Provide the [X, Y] coordinate of the cell's center where the given text is located.  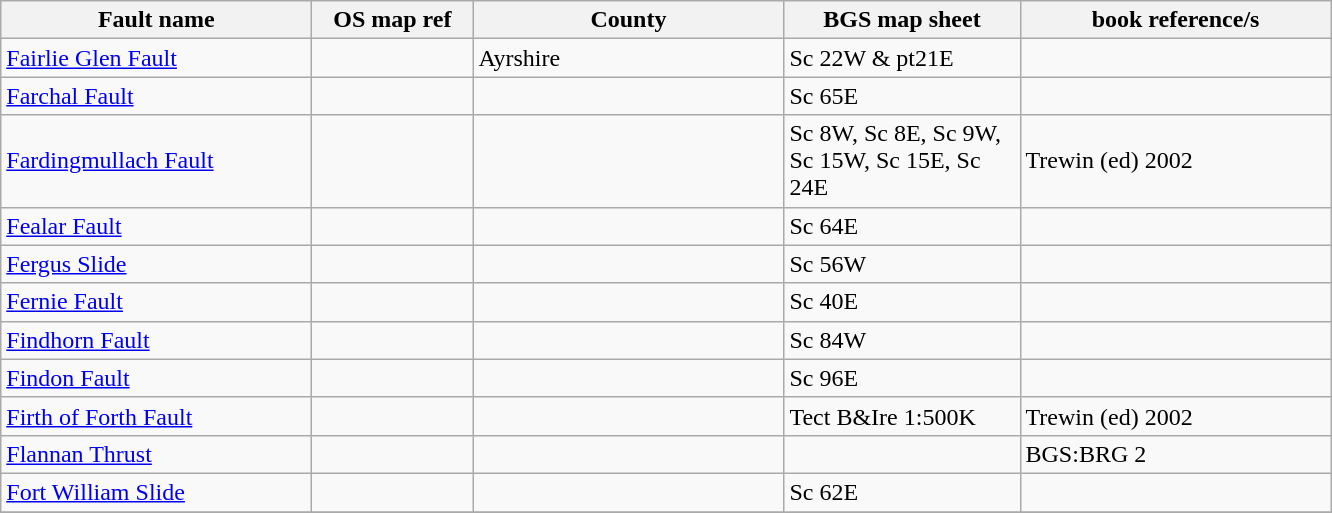
Sc 22W & pt21E [902, 58]
Fernie Fault [156, 302]
Ayrshire [628, 58]
Sc 56W [902, 264]
OS map ref [392, 20]
Sc 40E [902, 302]
Fardingmullach Fault [156, 161]
Sc 8W, Sc 8E, Sc 9W, Sc 15W, Sc 15E, Sc 24E [902, 161]
Sc 84W [902, 340]
Fergus Slide [156, 264]
Fairlie Glen Fault [156, 58]
County [628, 20]
BGS:BRG 2 [1176, 454]
Sc 65E [902, 96]
BGS map sheet [902, 20]
book reference/s [1176, 20]
Firth of Forth Fault [156, 416]
Flannan Thrust [156, 454]
Sc 96E [902, 378]
Farchal Fault [156, 96]
Findon Fault [156, 378]
Sc 64E [902, 226]
Fault name [156, 20]
Fort William Slide [156, 492]
Tect B&Ire 1:500K [902, 416]
Fealar Fault [156, 226]
Findhorn Fault [156, 340]
Sc 62E [902, 492]
